Identify which cell holds the provided text, then report its [X, Y] central coordinate. 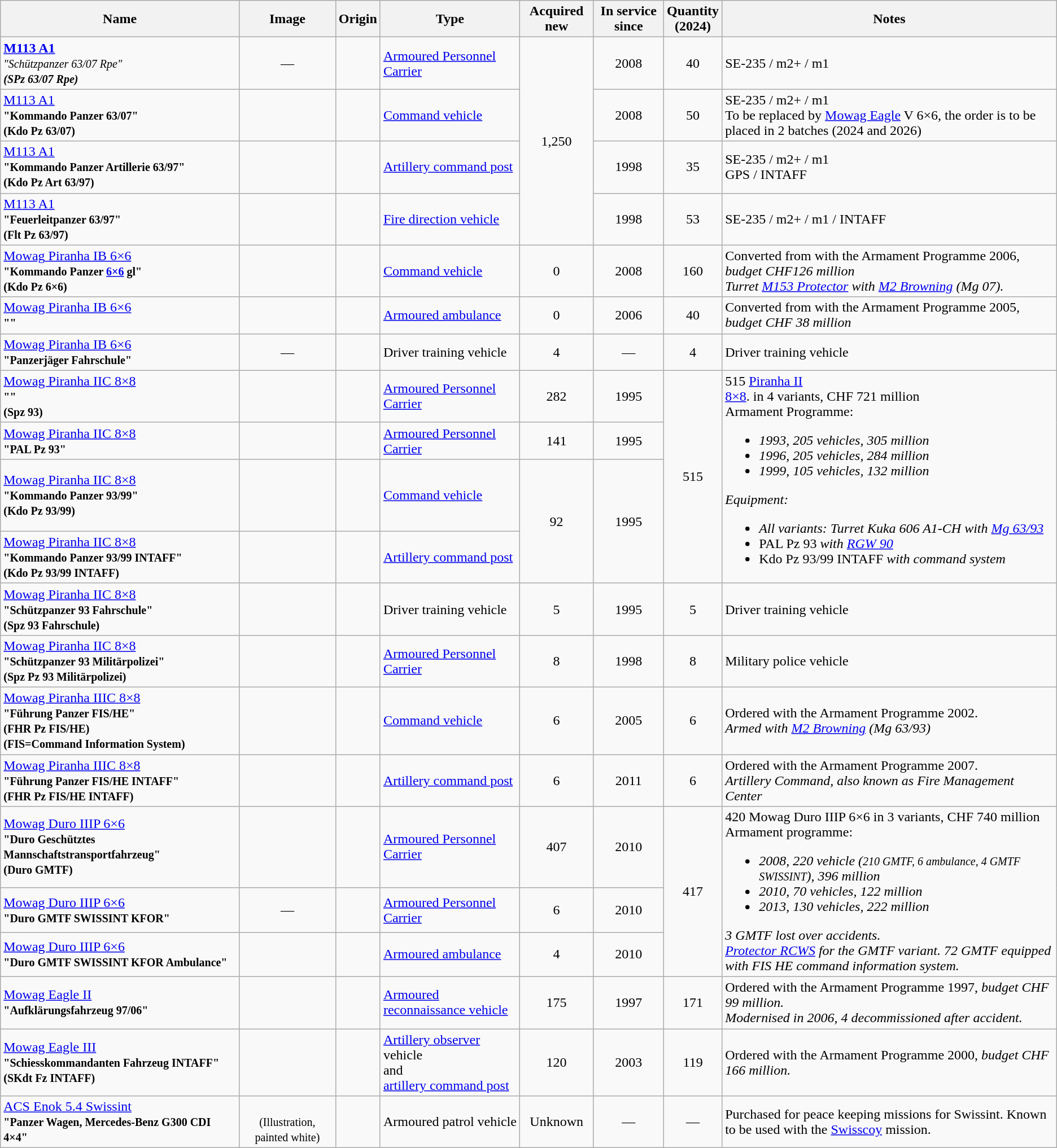
Mowag Eagle III"Schiesskommandanten Fahrzeug INTAFF"(SKdt Fz INTAFF) [120, 1062]
Military police vehicle [890, 661]
M113 A1"Feuerleitpanzer 63/97" (Flt Pz 63/97) [120, 219]
Mowag Piranha IIC 8×8"Kommando Panzer 93/99 INTAFF" (Kdo Pz 93/99 INTAFF) [120, 557]
Mowag Piranha IIC 8×8"Kommando Panzer 93/99" (Kdo Pz 93/99) [120, 495]
120 [556, 1062]
Mowag Piranha IB 6×6"" [120, 315]
Mowag Eagle II"Aufklärungsfahrzeug 97/06" [120, 1003]
Fire direction vehicle [449, 219]
Ordered with the Armament Programme 2002.Armed with M2 Browning (Mg 63/93) [890, 720]
Mowag Piranha IIC 8×8"" (Spz 93) [120, 396]
Mowag Piranha IIC 8×8"PAL Pz 93" [120, 440]
Mowag Piranha IIC 8×8"Schützpanzer 93 Militärpolizei" (Spz Pz 93 Militärpolizei) [120, 661]
Purchased for peace keeping missions for Swissint. Known to be used with the Swisscoy mission. [890, 1122]
M113 A1"Kommando Panzer 63/07" (Kdo Pz 63/07) [120, 115]
Quantity(2024) [693, 19]
M113 A1"Schützpanzer 63/07 Rpe"(SPz 63/07 Rpe) [120, 63]
515 [693, 476]
Mowag Duro IIIP 6×6"Duro Geschütztes Mannschaftstransportfahrzeug" (Duro GMTF) [120, 847]
Origin [358, 19]
Ordered with the Armament Programme 1997, budget CHF 99 million.Modernised in 2006, 4 decommissioned after accident. [890, 1003]
92 [556, 521]
2005 [629, 720]
160 [693, 271]
Mowag Piranha IIIC 8×8"Führung Panzer FIS/HE" (FHR Pz FIS/HE)(FIS=Command Information System) [120, 720]
Name [120, 19]
SE-235 / m2+ / m1To be replaced by Mowag Eagle V 6×6, the order is to be placed in 2 batches (2024 and 2026) [890, 115]
1,250 [556, 141]
Mowag Piranha IB 6×6"Kommando Panzer 6×6 gl" (Kdo Pz 6×6) [120, 271]
407 [556, 847]
141 [556, 440]
Mowag Duro IIIP 6×6"Duro GMTF SWISSINT KFOR Ambulance" [120, 955]
Acquired new [556, 19]
171 [693, 1003]
SE-235 / m2+ / m1 / INTAFF [890, 219]
Ordered with the Armament Programme 2007.Artillery Command, also known as Fire Management Center [890, 780]
M113 A1"Kommando Panzer Artillerie 63/97" (Kdo Pz Art 63/97) [120, 167]
Converted from with the Armament Programme 2005, budget CHF 38 million [890, 315]
Image [287, 19]
Mowag Piranha IIIC 8×8"Führung Panzer FIS/HE INTAFF" (FHR Pz FIS/HE INTAFF) [120, 780]
Unknown [556, 1122]
Armoured reconnaissance vehicle [449, 1003]
Converted from with the Armament Programme 2006, budget CHF126 millionTurret M153 Protector with M2 Browning (Mg 07). [890, 271]
119 [693, 1062]
35 [693, 167]
Notes [890, 19]
Armoured patrol vehicle [449, 1122]
(Illustration, painted white) [287, 1122]
1997 [629, 1003]
2006 [629, 315]
50 [693, 115]
Artillery observer vehicle and artillery command post [449, 1062]
ACS Enok 5.4 Swissint"Panzer Wagen, Mercedes-Benz G300 CDI 4×4" [120, 1122]
417 [693, 892]
2003 [629, 1062]
In service since [629, 19]
Ordered with the Armament Programme 2000, budget CHF 166 million. [890, 1062]
175 [556, 1003]
Mowag Piranha IB 6×6"Panzerjäger Fahrschule" [120, 352]
SE-235 / m2+ / m1 [890, 63]
53 [693, 219]
Mowag Duro IIIP 6×6"Duro GMTF SWISSINT KFOR" [120, 910]
Type [449, 19]
Mowag Piranha IIC 8×8"Schützpanzer 93 Fahrschule" (Spz 93 Fahrschule) [120, 609]
282 [556, 396]
2011 [629, 780]
SE-235 / m2+ / m1GPS / INTAFF [890, 167]
